Detect which cell encompasses the target text, then output its [X, Y] center coordinate. 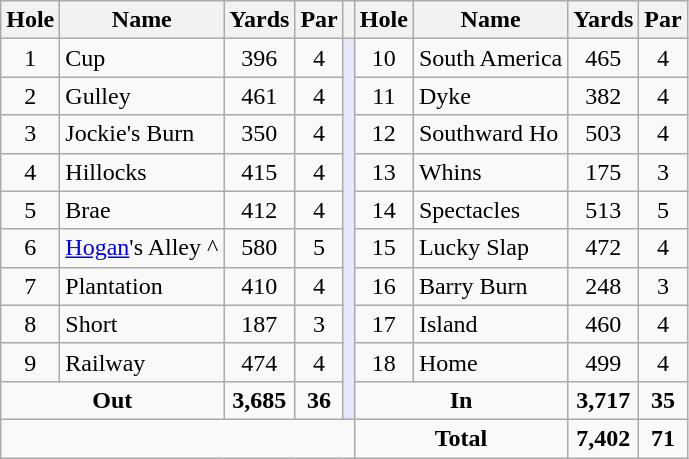
175 [604, 172]
35 [663, 400]
Brae [142, 210]
472 [604, 248]
Jockie's Burn [142, 134]
Railway [142, 362]
Cup [142, 58]
Total [460, 438]
3,685 [260, 400]
13 [384, 172]
410 [260, 286]
15 [384, 248]
Dyke [490, 96]
South America [490, 58]
499 [604, 362]
9 [30, 362]
Whins [490, 172]
Southward Ho [490, 134]
Island [490, 324]
2 [30, 96]
7,402 [604, 438]
Home [490, 362]
503 [604, 134]
412 [260, 210]
71 [663, 438]
Hillocks [142, 172]
465 [604, 58]
Out [112, 400]
6 [30, 248]
3,717 [604, 400]
In [460, 400]
580 [260, 248]
12 [384, 134]
11 [384, 96]
396 [260, 58]
Plantation [142, 286]
Barry Burn [490, 286]
7 [30, 286]
1 [30, 58]
36 [319, 400]
14 [384, 210]
248 [604, 286]
Spectacles [490, 210]
474 [260, 362]
Gulley [142, 96]
513 [604, 210]
460 [604, 324]
10 [384, 58]
Short [142, 324]
415 [260, 172]
187 [260, 324]
8 [30, 324]
Hogan's Alley ^ [142, 248]
461 [260, 96]
17 [384, 324]
18 [384, 362]
350 [260, 134]
Lucky Slap [490, 248]
382 [604, 96]
16 [384, 286]
